For the text-containing cell, return its midpoint in (X, Y) coordinate format. 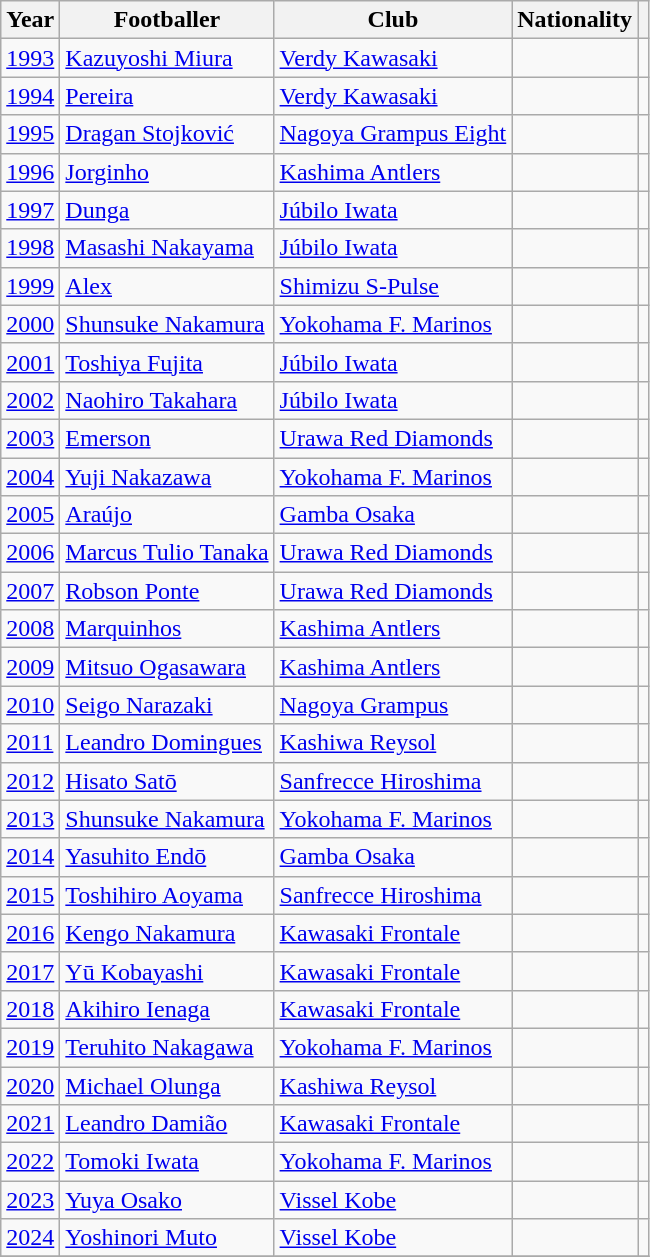
Yuya Osako (167, 1200)
Seigo Narazaki (167, 705)
Marcus Tulio Tanaka (167, 553)
Pereira (167, 96)
2016 (30, 933)
1995 (30, 134)
Kazuyoshi Miura (167, 58)
Club (393, 20)
Nagoya Grampus Eight (393, 134)
2001 (30, 362)
Yasuhito Endō (167, 857)
2000 (30, 324)
2022 (30, 1162)
2002 (30, 400)
Robson Ponte (167, 591)
2006 (30, 553)
1994 (30, 96)
1997 (30, 210)
Alex (167, 286)
2009 (30, 667)
Dragan Stojković (167, 134)
2019 (30, 1047)
Mitsuo Ogasawara (167, 667)
Dunga (167, 210)
2018 (30, 1009)
2013 (30, 819)
2021 (30, 1124)
2015 (30, 895)
Michael Olunga (167, 1085)
2017 (30, 971)
Toshiya Fujita (167, 362)
Leandro Damião (167, 1124)
2008 (30, 629)
1999 (30, 286)
Emerson (167, 438)
Marquinhos (167, 629)
Nagoya Grampus (393, 705)
2024 (30, 1238)
Shimizu S-Pulse (393, 286)
2014 (30, 857)
Footballer (167, 20)
2004 (30, 477)
2012 (30, 781)
1998 (30, 248)
2007 (30, 591)
Jorginho (167, 172)
2020 (30, 1085)
Year (30, 20)
Kengo Nakamura (167, 933)
2003 (30, 438)
Naohiro Takahara (167, 400)
2023 (30, 1200)
Yuji Nakazawa (167, 477)
2005 (30, 515)
Yoshinori Muto (167, 1238)
Toshihiro Aoyama (167, 895)
Leandro Domingues (167, 743)
Yū Kobayashi (167, 971)
Araújo (167, 515)
1993 (30, 58)
Masashi Nakayama (167, 248)
Nationality (575, 20)
Tomoki Iwata (167, 1162)
Teruhito Nakagawa (167, 1047)
Akihiro Ienaga (167, 1009)
2011 (30, 743)
Hisato Satō (167, 781)
1996 (30, 172)
2010 (30, 705)
